Detect which cell encompasses the target text, then output its (X, Y) center coordinate. 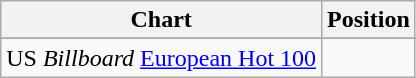
Chart (162, 20)
US Billboard European Hot 100 (162, 58)
Position (369, 20)
